Pinpoint the cell where the given text exists, returning its [X, Y] midpoint coordinate. 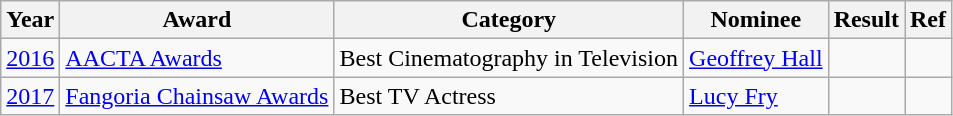
Fangoria Chainsaw Awards [197, 96]
Nominee [756, 20]
Ref [928, 20]
2016 [30, 58]
Award [197, 20]
Result [866, 20]
Category [509, 20]
2017 [30, 96]
Best TV Actress [509, 96]
Year [30, 20]
Geoffrey Hall [756, 58]
AACTA Awards [197, 58]
Best Cinematography in Television [509, 58]
Lucy Fry [756, 96]
